Search for the cell housing the specified text and yield its (X, Y) center coordinate. 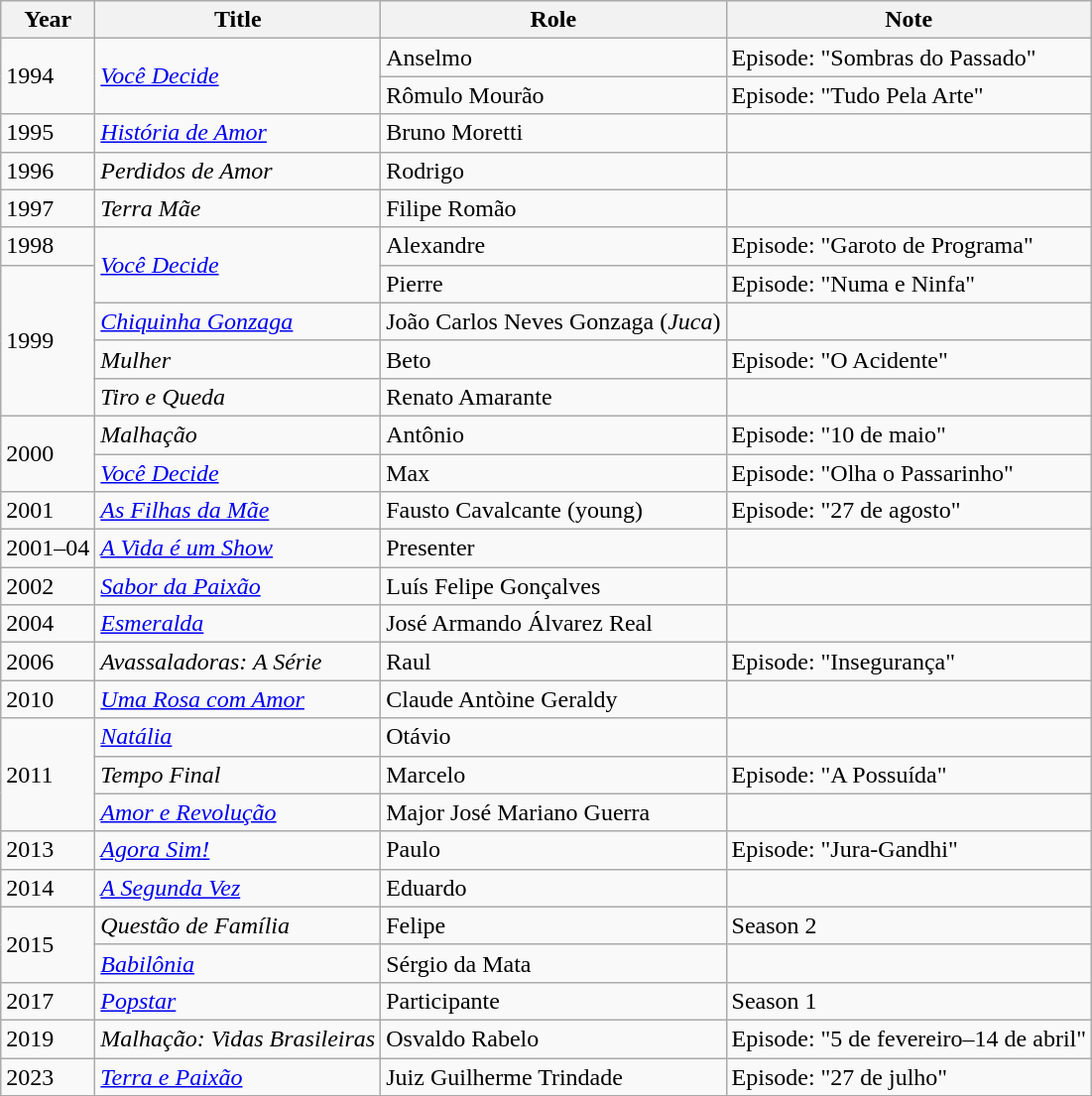
Esmeralda (238, 624)
A Vida é um Show (238, 548)
Filipe Romão (553, 208)
2000 (48, 453)
Natália (238, 737)
Chiquinha Gonzaga (238, 321)
Paulo (553, 850)
Note (909, 20)
Episode: "5 de fevereiro–14 de abril" (909, 1038)
Anselmo (553, 58)
1994 (48, 76)
Marcelo (553, 775)
Episode: "Olha o Passarinho" (909, 473)
Role (553, 20)
Malhação: Vidas Brasileiras (238, 1038)
Season 2 (909, 925)
Episode: "Sombras do Passado" (909, 58)
Alexandre (553, 246)
Episode: "27 de julho" (909, 1076)
2015 (48, 944)
2004 (48, 624)
Popstar (238, 1001)
Luís Felipe Gonçalves (553, 586)
2011 (48, 775)
2001–04 (48, 548)
Sérgio da Mata (553, 963)
1999 (48, 340)
2014 (48, 888)
2023 (48, 1076)
2006 (48, 662)
2010 (48, 699)
A Segunda Vez (238, 888)
Juiz Guilherme Trindade (553, 1076)
Episode: "A Possuída" (909, 775)
Sabor da Paixão (238, 586)
Fausto Cavalcante (young) (553, 511)
Participante (553, 1001)
Episode: "Garoto de Programa" (909, 246)
João Carlos Neves Gonzaga (Juca) (553, 321)
As Filhas da Mãe (238, 511)
Presenter (553, 548)
Episode: "Insegurança" (909, 662)
História de Amor (238, 133)
Questão de Família (238, 925)
1996 (48, 171)
Renato Amarante (553, 397)
Max (553, 473)
Uma Rosa com Amor (238, 699)
Episode: "Numa e Ninfa" (909, 284)
Episode: "27 de agosto" (909, 511)
Title (238, 20)
1997 (48, 208)
Mulher (238, 359)
Beto (553, 359)
Raul (553, 662)
Otávio (553, 737)
Eduardo (553, 888)
Bruno Moretti (553, 133)
Terra Mãe (238, 208)
Episode: "Tudo Pela Arte" (909, 95)
2019 (48, 1038)
2001 (48, 511)
1995 (48, 133)
Malhação (238, 434)
Rodrigo (553, 171)
Antônio (553, 434)
Tiro e Queda (238, 397)
Rômulo Mourão (553, 95)
Tempo Final (238, 775)
Claude Antòine Geraldy (553, 699)
Osvaldo Rabelo (553, 1038)
2017 (48, 1001)
Episode: "10 de maio" (909, 434)
2002 (48, 586)
Babilônia (238, 963)
Avassaladoras: A Série (238, 662)
Episode: "Jura-Gandhi" (909, 850)
Terra e Paixão (238, 1076)
Pierre (553, 284)
1998 (48, 246)
2013 (48, 850)
Felipe (553, 925)
José Armando Álvarez Real (553, 624)
Amor e Revolução (238, 812)
Year (48, 20)
Agora Sim! (238, 850)
Season 1 (909, 1001)
Perdidos de Amor (238, 171)
Episode: "O Acidente" (909, 359)
Major José Mariano Guerra (553, 812)
